From the cell containing the given text, extract its center point as (X, Y) coordinate. 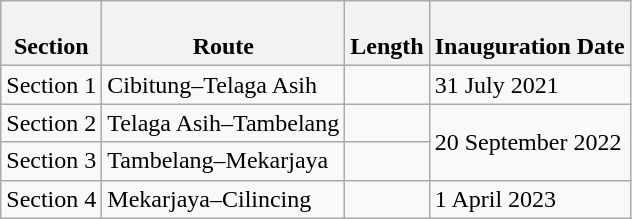
Inauguration Date (530, 34)
1 April 2023 (530, 199)
Section (52, 34)
Length (387, 34)
Section 2 (52, 123)
Section 4 (52, 199)
20 September 2022 (530, 142)
Section 1 (52, 85)
Mekarjaya–Cilincing (224, 199)
Cibitung–Telaga Asih (224, 85)
Telaga Asih–Tambelang (224, 123)
Tambelang–Mekarjaya (224, 161)
Section 3 (52, 161)
31 July 2021 (530, 85)
Route (224, 34)
